Output the [x, y] coordinate of the center of the cell containing the given text.  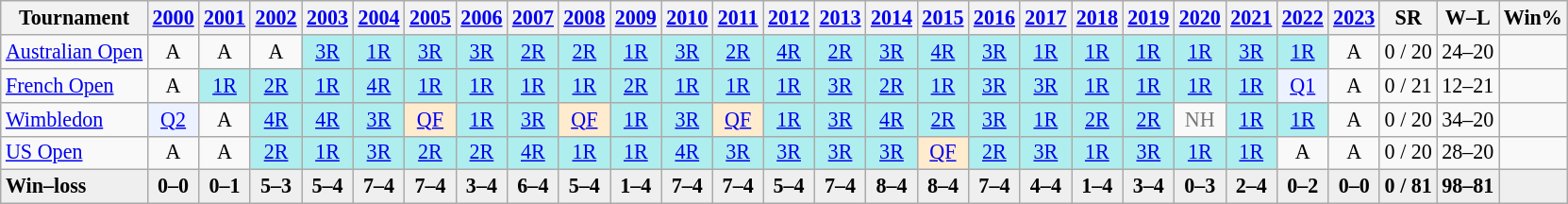
2001 [225, 17]
2000 [173, 17]
2014 [892, 17]
Win% [1533, 17]
SR [1408, 17]
2006 [481, 17]
Australian Open [75, 51]
0 / 21 [1408, 85]
0–3 [1200, 187]
French Open [75, 85]
2013 [840, 17]
2007 [533, 17]
2004 [378, 17]
0–2 [1302, 187]
2016 [994, 17]
0–1 [225, 187]
Tournament [75, 17]
98–81 [1468, 187]
2017 [1045, 17]
12–21 [1468, 85]
2008 [584, 17]
Wimbledon [75, 119]
2012 [789, 17]
2002 [275, 17]
2–4 [1251, 187]
2020 [1200, 17]
Win–loss [75, 187]
2011 [738, 17]
W–L [1468, 17]
2005 [430, 17]
2018 [1097, 17]
Q1 [1302, 85]
2021 [1251, 17]
34–20 [1468, 119]
2015 [942, 17]
5–3 [275, 187]
24–20 [1468, 51]
2009 [636, 17]
NH [1200, 119]
Q2 [173, 119]
2023 [1354, 17]
2019 [1148, 17]
28–20 [1468, 153]
2003 [327, 17]
2010 [687, 17]
4–4 [1045, 187]
US Open [75, 153]
0 / 81 [1408, 187]
6–4 [533, 187]
2022 [1302, 17]
